Return the [x, y] coordinate for the center point of the cell that contains the specified text.  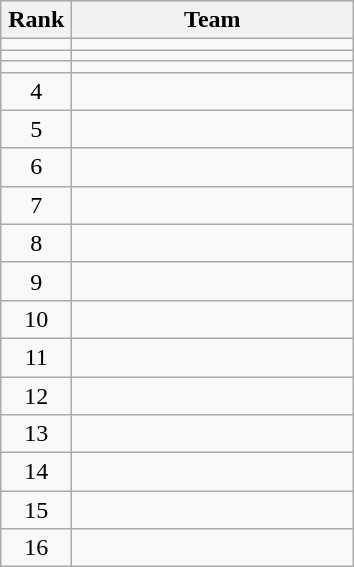
12 [36, 395]
13 [36, 434]
14 [36, 472]
11 [36, 357]
10 [36, 319]
9 [36, 281]
Rank [36, 20]
6 [36, 167]
5 [36, 129]
8 [36, 243]
15 [36, 510]
16 [36, 548]
Team [212, 20]
7 [36, 205]
4 [36, 91]
